Determine the (X, Y) coordinate at the center of the cell enclosing the given text.  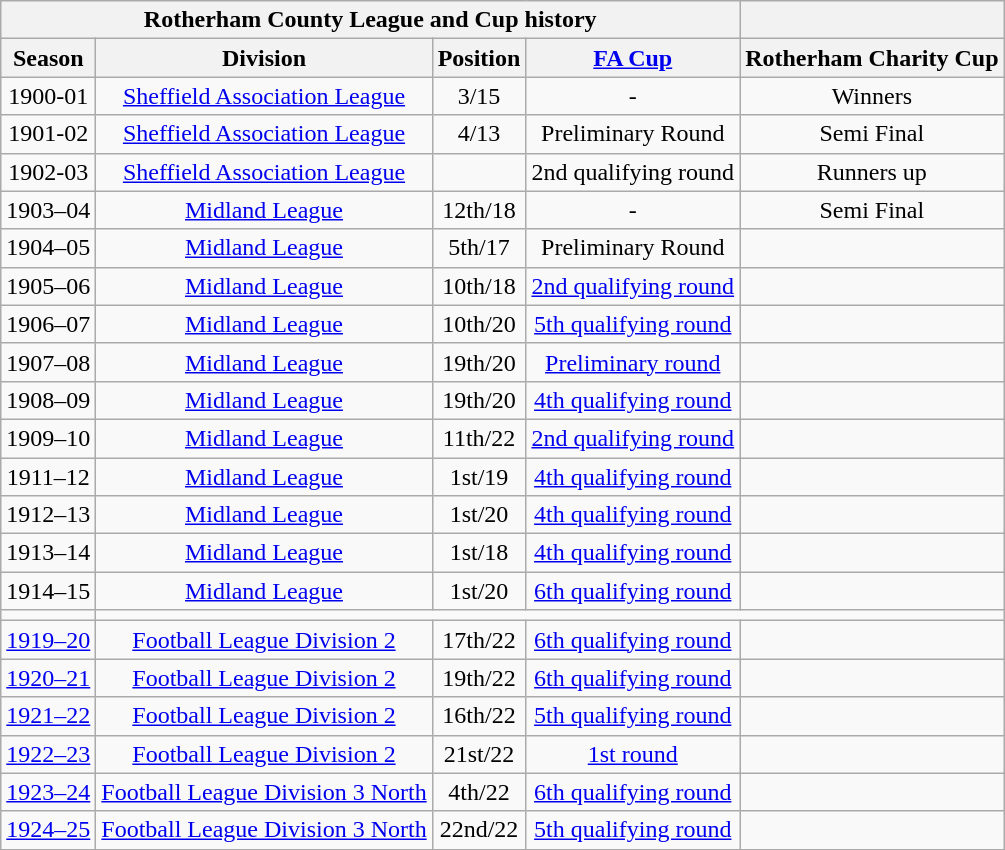
1913–14 (48, 553)
22nd/22 (479, 830)
16th/22 (479, 716)
1909–10 (48, 438)
1904–05 (48, 248)
1900-01 (48, 96)
1907–08 (48, 362)
1st/18 (479, 553)
11th/22 (479, 438)
Division (264, 58)
21st/22 (479, 754)
1920–21 (48, 678)
1922–23 (48, 754)
1923–24 (48, 792)
Season (48, 58)
12th/18 (479, 210)
Position (479, 58)
1906–07 (48, 324)
4th/22 (479, 792)
1914–15 (48, 591)
1903–04 (48, 210)
5th/17 (479, 248)
1919–20 (48, 640)
1st round (633, 754)
17th/22 (479, 640)
3/15 (479, 96)
1924–25 (48, 830)
FA Cup (633, 58)
Runners up (872, 172)
4/13 (479, 134)
10th/20 (479, 324)
1901-02 (48, 134)
1912–13 (48, 515)
Winners (872, 96)
1911–12 (48, 477)
1908–09 (48, 400)
1902-03 (48, 172)
10th/18 (479, 286)
Preliminary round (633, 362)
Rotherham County League and Cup history (370, 20)
Rotherham Charity Cup (872, 58)
19th/22 (479, 678)
1st/19 (479, 477)
1921–22 (48, 716)
1905–06 (48, 286)
